Detect which cell encompasses the target text, then output its [X, Y] center coordinate. 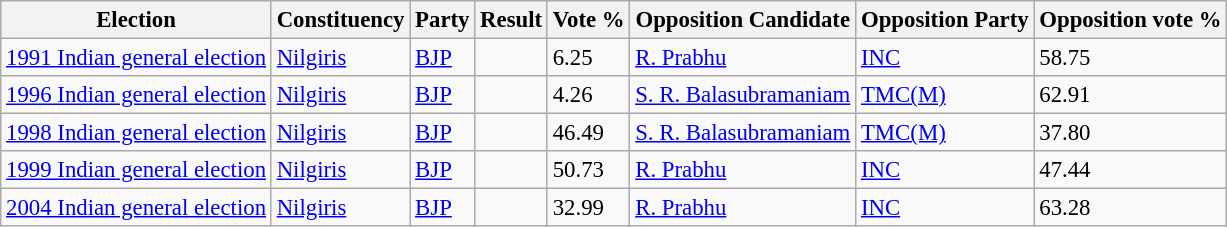
Opposition vote % [1130, 20]
6.25 [588, 58]
Election [136, 20]
50.73 [588, 170]
Constituency [340, 20]
1991 Indian general election [136, 58]
1998 Indian general election [136, 133]
63.28 [1130, 208]
1996 Indian general election [136, 95]
Result [512, 20]
4.26 [588, 95]
1999 Indian general election [136, 170]
58.75 [1130, 58]
46.49 [588, 133]
Opposition Candidate [743, 20]
37.80 [1130, 133]
Opposition Party [945, 20]
Vote % [588, 20]
Party [442, 20]
62.91 [1130, 95]
2004 Indian general election [136, 208]
47.44 [1130, 170]
32.99 [588, 208]
